Return (x, y) of the center of cell containing provided text 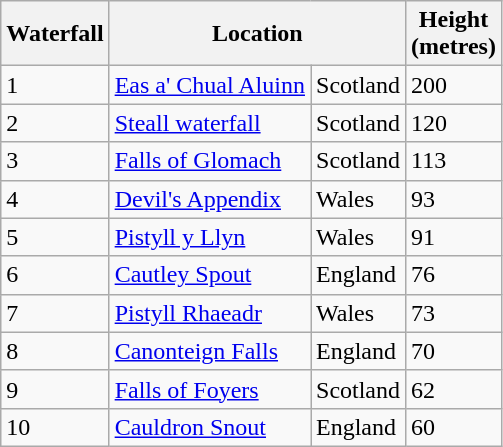
60 (454, 427)
4 (55, 199)
8 (55, 351)
76 (454, 275)
2 (55, 123)
1 (55, 85)
62 (454, 389)
Steall waterfall (210, 123)
120 (454, 123)
Eas a' Chual Aluinn (210, 85)
Pistyll Rhaeadr (210, 313)
Waterfall (55, 34)
Pistyll y Llyn (210, 237)
7 (55, 313)
Height(metres) (454, 34)
Falls of Glomach (210, 161)
70 (454, 351)
5 (55, 237)
Devil's Appendix (210, 199)
113 (454, 161)
9 (55, 389)
Cautley Spout (210, 275)
91 (454, 237)
Canonteign Falls (210, 351)
200 (454, 85)
10 (55, 427)
73 (454, 313)
93 (454, 199)
Falls of Foyers (210, 389)
3 (55, 161)
6 (55, 275)
Location (257, 34)
Cauldron Snout (210, 427)
